Return (X, Y) of the center of cell containing provided text 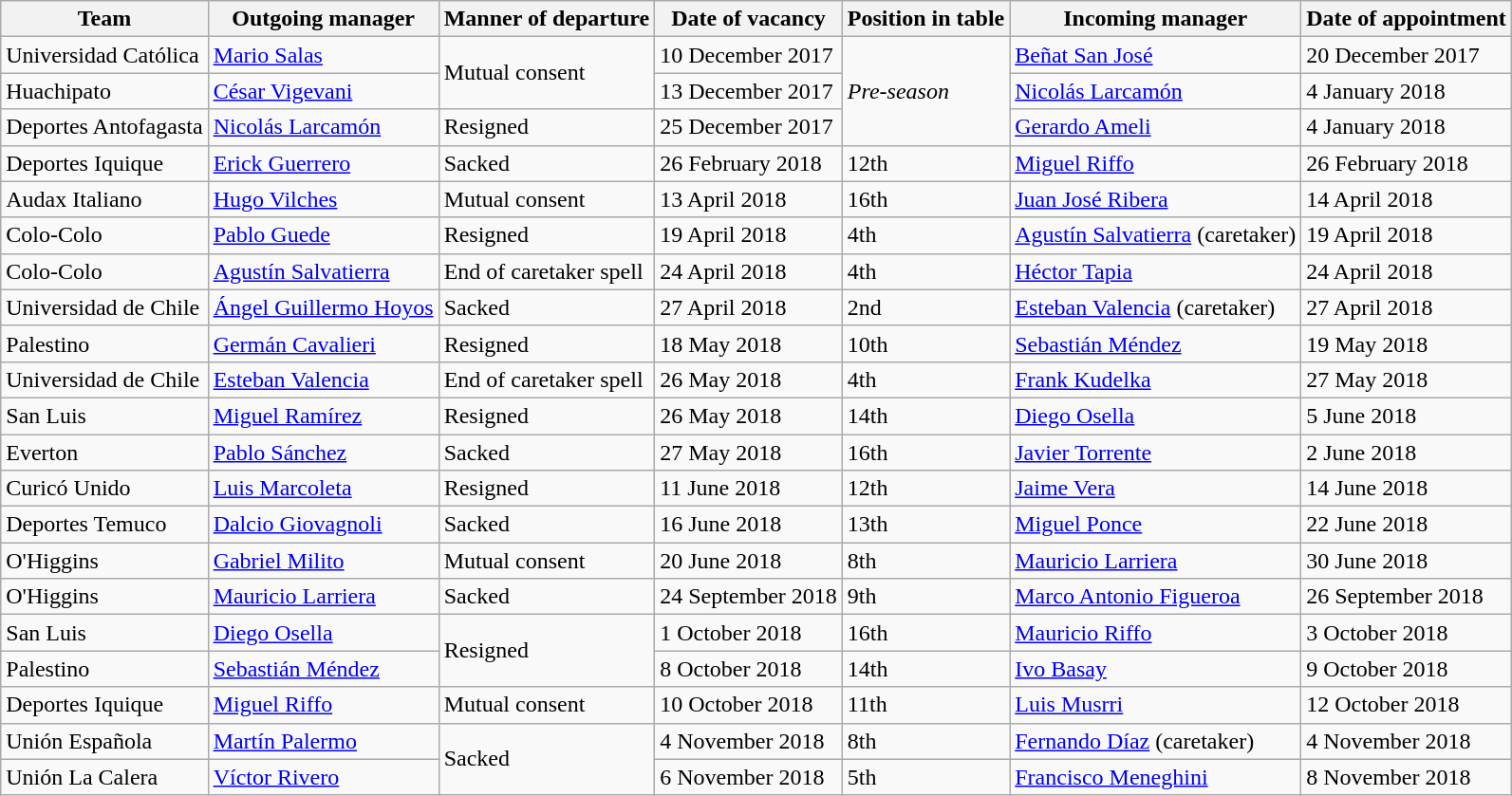
22 June 2018 (1407, 525)
Curicó Unido (104, 489)
Gabriel Milito (323, 561)
Frank Kudelka (1156, 379)
11th (925, 705)
Team (104, 19)
Víctor Rivero (323, 777)
13 April 2018 (749, 199)
10 December 2017 (749, 55)
Date of appointment (1407, 19)
26 September 2018 (1407, 597)
9th (925, 597)
13 December 2017 (749, 91)
Everton (104, 453)
Hugo Vilches (323, 199)
11 June 2018 (749, 489)
Marco Antonio Figueroa (1156, 597)
14 April 2018 (1407, 199)
Agustín Salvatierra (caretaker) (1156, 235)
2nd (925, 307)
Esteban Valencia (caretaker) (1156, 307)
2 June 2018 (1407, 453)
24 September 2018 (749, 597)
Martín Palermo (323, 741)
Luis Musrri (1156, 705)
Pablo Sánchez (323, 453)
6 November 2018 (749, 777)
Jaime Vera (1156, 489)
18 May 2018 (749, 343)
Javier Torrente (1156, 453)
Germán Cavalieri (323, 343)
Date of vacancy (749, 19)
10 October 2018 (749, 705)
14 June 2018 (1407, 489)
Universidad Católica (104, 55)
Pablo Guede (323, 235)
12 October 2018 (1407, 705)
5th (925, 777)
25 December 2017 (749, 127)
9 October 2018 (1407, 669)
Gerardo Ameli (1156, 127)
Luis Marcoleta (323, 489)
5 June 2018 (1407, 416)
Manner of departure (547, 19)
Esteban Valencia (323, 379)
Ivo Basay (1156, 669)
8 November 2018 (1407, 777)
Mauricio Riffo (1156, 633)
Unión La Calera (104, 777)
8 October 2018 (749, 669)
30 June 2018 (1407, 561)
1 October 2018 (749, 633)
Héctor Tapia (1156, 271)
Miguel Ponce (1156, 525)
Beñat San José (1156, 55)
20 December 2017 (1407, 55)
20 June 2018 (749, 561)
Francisco Meneghini (1156, 777)
Juan José Ribera (1156, 199)
Position in table (925, 19)
Pre-season (925, 91)
19 May 2018 (1407, 343)
Fernando Díaz (caretaker) (1156, 741)
Audax Italiano (104, 199)
Erick Guerrero (323, 163)
10th (925, 343)
16 June 2018 (749, 525)
Agustín Salvatierra (323, 271)
Mario Salas (323, 55)
Unión Española (104, 741)
César Vigevani (323, 91)
Deportes Temuco (104, 525)
Ángel Guillermo Hoyos (323, 307)
Deportes Antofagasta (104, 127)
Outgoing manager (323, 19)
Incoming manager (1156, 19)
Huachipato (104, 91)
3 October 2018 (1407, 633)
Dalcio Giovagnoli (323, 525)
13th (925, 525)
Miguel Ramírez (323, 416)
